Extract the (x, y) coordinate from the center of the cell holding the provided text.  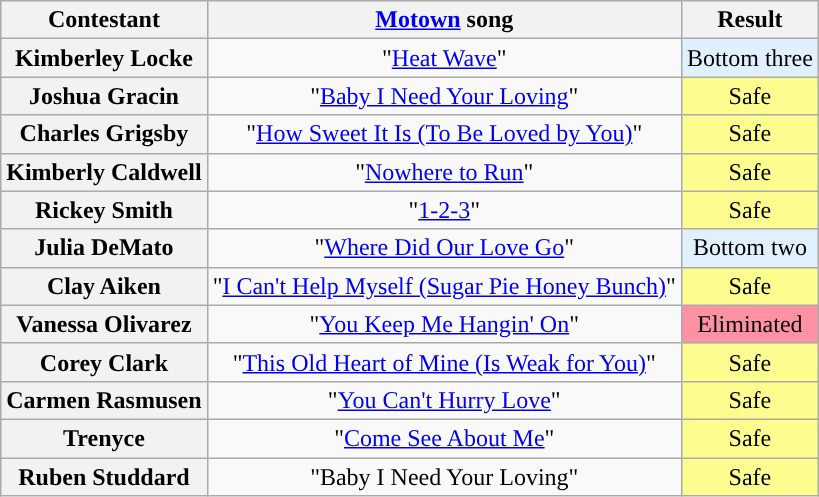
Ruben Studdard (104, 477)
Result (750, 20)
Corey Clark (104, 362)
"This Old Heart of Mine (Is Weak for You)" (444, 362)
Julia DeMato (104, 248)
"Heat Wave" (444, 58)
Charles Grigsby (104, 134)
"Come See About Me" (444, 438)
Bottom three (750, 58)
"You Keep Me Hangin' On" (444, 324)
Clay Aiken (104, 286)
"I Can't Help Myself (Sugar Pie Honey Bunch)" (444, 286)
"How Sweet It Is (To Be Loved by You)" (444, 134)
Kimberly Caldwell (104, 172)
Contestant (104, 20)
Carmen Rasmusen (104, 400)
Rickey Smith (104, 210)
Motown song (444, 20)
"Where Did Our Love Go" (444, 248)
"Nowhere to Run" (444, 172)
"You Can't Hurry Love" (444, 400)
Eliminated (750, 324)
Bottom two (750, 248)
Vanessa Olivarez (104, 324)
"1-2-3" (444, 210)
Joshua Gracin (104, 96)
Trenyce (104, 438)
Kimberley Locke (104, 58)
